Capture the cell that displays the provided text and extract its (x, y) central coordinate. 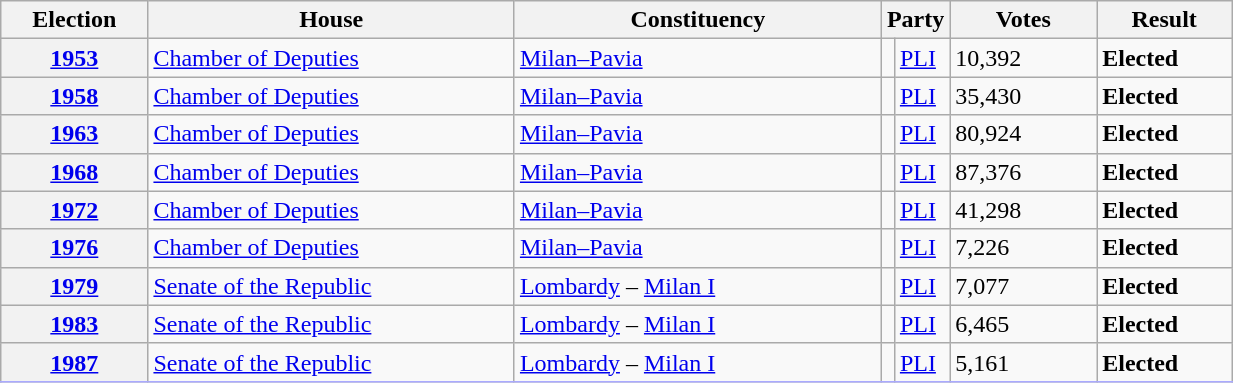
1976 (74, 248)
7,226 (1024, 248)
41,298 (1024, 210)
Votes (1024, 20)
1968 (74, 172)
1979 (74, 286)
1972 (74, 210)
1983 (74, 324)
35,430 (1024, 96)
Constituency (698, 20)
6,465 (1024, 324)
1958 (74, 96)
1953 (74, 58)
1987 (74, 362)
Result (1164, 20)
Party (915, 20)
7,077 (1024, 286)
80,924 (1024, 134)
5,161 (1024, 362)
1963 (74, 134)
87,376 (1024, 172)
10,392 (1024, 58)
Election (74, 20)
House (331, 20)
